Identify which cell holds the provided text, then report its (x, y) central coordinate. 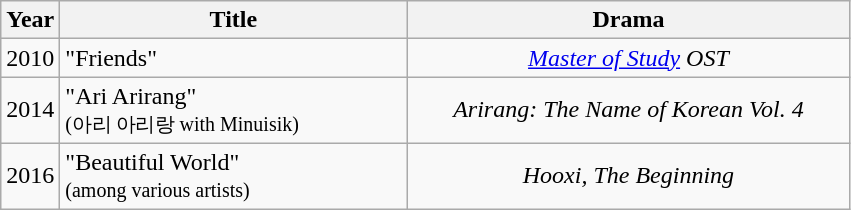
"Friends" (234, 58)
2016 (30, 176)
Master of Study OST (628, 58)
2010 (30, 58)
Year (30, 20)
2014 (30, 110)
Title (234, 20)
"Beautiful World" (among various artists) (234, 176)
"Ari Arirang" (아리 아리랑 with Minuisik) (234, 110)
Hooxi, The Beginning (628, 176)
Drama (628, 20)
Arirang: The Name of Korean Vol. 4 (628, 110)
